Determine the [x, y] coordinate at the center of the cell enclosing the given text.  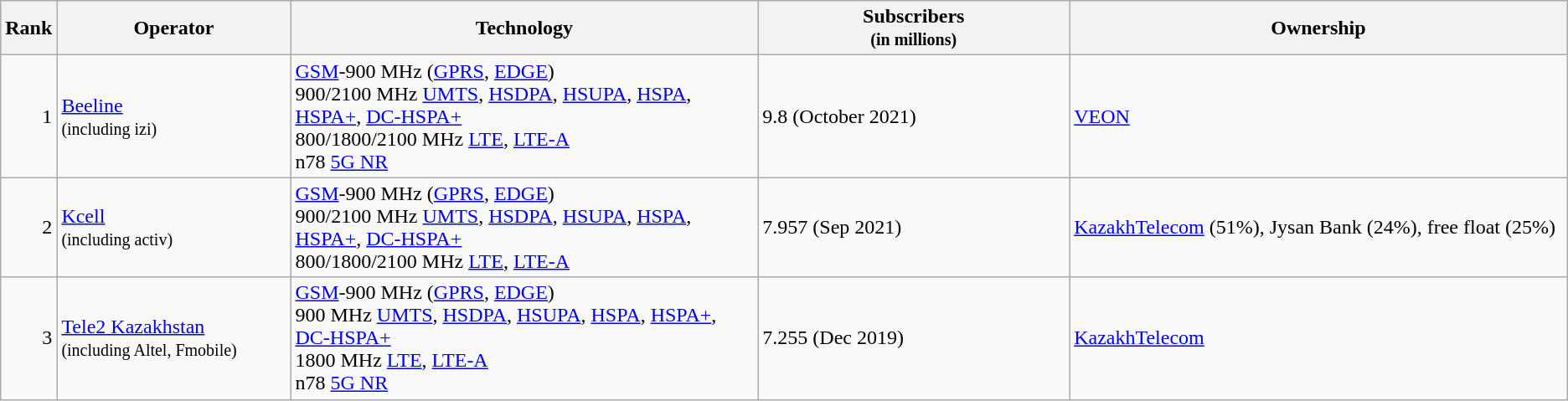
Rank [28, 28]
VEON [1318, 116]
Beeline (including izi) [174, 116]
2 [28, 228]
9.8 (October 2021) [914, 116]
Kcell (including activ) [174, 228]
GSM-900 MHz (GPRS, EDGE) 900 MHz UMTS, HSDPA, HSUPA, HSPA, HSPA+, DC-HSPA+ 1800 MHz LTE, LTE-An78 5G NR [524, 338]
Ownership [1318, 28]
KazakhTelecom (51%), Jysan Bank (24%), free float (25%) [1318, 228]
7.957 (Sep 2021) [914, 228]
Tele2 Kazakhstan (including Altel, Fmobile) [174, 338]
GSM-900 MHz (GPRS, EDGE) 900/2100 MHz UMTS, HSDPA, HSUPA, HSPA, HSPA+, DC-HSPA+800/1800/2100 MHz LTE, LTE-A [524, 228]
1 [28, 116]
Subscribers(in millions) [914, 28]
GSM-900 MHz (GPRS, EDGE) 900/2100 MHz UMTS, HSDPA, HSUPA, HSPA, HSPA+, DC-HSPA+800/1800/2100 MHz LTE, LTE-A n78 5G NR [524, 116]
7.255 (Dec 2019) [914, 338]
Technology [524, 28]
3 [28, 338]
Operator [174, 28]
KazakhTelecom [1318, 338]
